Extract the (X, Y) coordinate from the center of the cell holding the provided text.  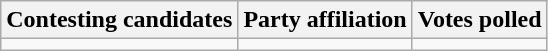
Contesting candidates (120, 20)
Votes polled (480, 20)
Party affiliation (325, 20)
